Capture the cell that displays the provided text and extract its [x, y] central coordinate. 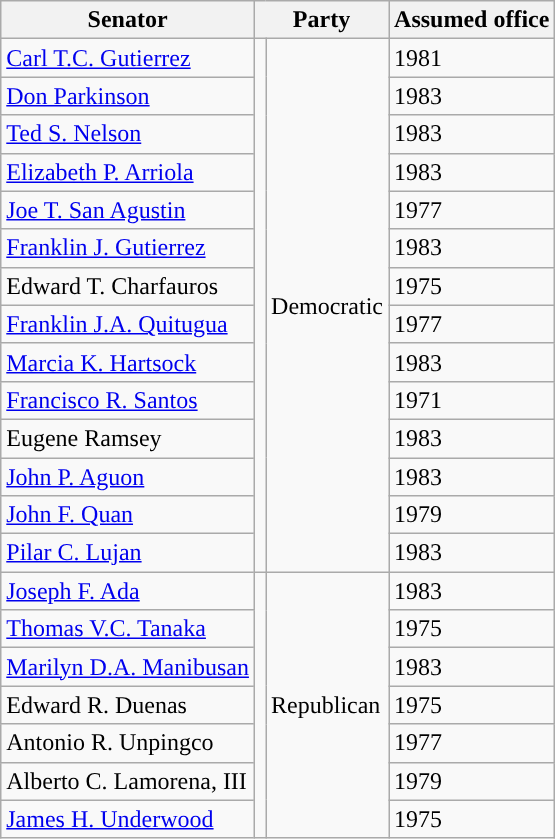
Francisco R. Santos [128, 400]
Marcia K. Hartsock [128, 362]
Carl T.C. Gutierrez [128, 58]
John P. Aguon [128, 477]
Franklin J. Gutierrez [128, 248]
Senator [128, 20]
Don Parkinson [128, 96]
Edward T. Charfauros [128, 286]
Pilar C. Lujan [128, 553]
1981 [472, 58]
Elizabeth P. Arriola [128, 172]
Thomas V.C. Tanaka [128, 629]
Eugene Ramsey [128, 438]
Edward R. Duenas [128, 705]
Joseph F. Ada [128, 591]
1971 [472, 400]
Alberto C. Lamorena, III [128, 781]
Republican [328, 705]
Antonio R. Unpingco [128, 743]
Ted S. Nelson [128, 134]
Marilyn D.A. Manibusan [128, 667]
Assumed office [472, 20]
John F. Quan [128, 515]
James H. Underwood [128, 819]
Franklin J.A. Quitugua [128, 324]
Joe T. San Agustin [128, 210]
Party [321, 20]
Democratic [328, 306]
